Determine the [X, Y] coordinate at the center of the cell enclosing the given text.  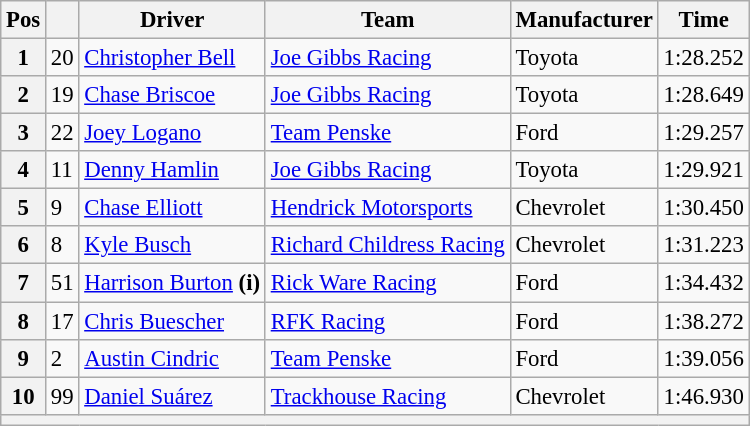
3 [24, 133]
1:39.056 [704, 358]
1:34.432 [704, 283]
1:28.252 [704, 58]
1:46.930 [704, 396]
Denny Hamlin [172, 170]
11 [62, 170]
RFK Racing [388, 321]
1:29.921 [704, 170]
Austin Cindric [172, 358]
Harrison Burton (i) [172, 283]
Richard Childress Racing [388, 245]
Team [388, 20]
1:31.223 [704, 245]
99 [62, 396]
19 [62, 95]
10 [24, 396]
Christopher Bell [172, 58]
5 [24, 208]
Manufacturer [584, 20]
6 [24, 245]
Time [704, 20]
Hendrick Motorsports [388, 208]
1:28.649 [704, 95]
1 [24, 58]
Daniel Suárez [172, 396]
Chris Buescher [172, 321]
Trackhouse Racing [388, 396]
Kyle Busch [172, 245]
4 [24, 170]
Rick Ware Racing [388, 283]
Chase Elliott [172, 208]
1:29.257 [704, 133]
1:38.272 [704, 321]
Chase Briscoe [172, 95]
1:30.450 [704, 208]
22 [62, 133]
20 [62, 58]
51 [62, 283]
Driver [172, 20]
17 [62, 321]
Joey Logano [172, 133]
7 [24, 283]
Pos [24, 20]
